Pinpoint the cell where the given text exists, returning its [x, y] midpoint coordinate. 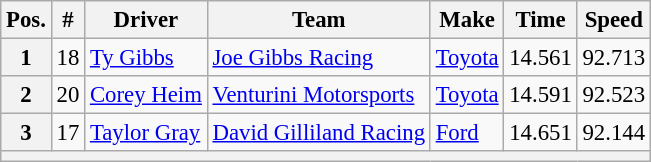
14.591 [540, 95]
Team [318, 20]
14.561 [540, 58]
20 [68, 95]
Driver [146, 20]
3 [26, 133]
18 [68, 58]
Time [540, 20]
Make [467, 20]
92.523 [614, 95]
92.144 [614, 133]
David Gilliland Racing [318, 133]
17 [68, 133]
# [68, 20]
Taylor Gray [146, 133]
Joe Gibbs Racing [318, 58]
2 [26, 95]
14.651 [540, 133]
92.713 [614, 58]
Ford [467, 133]
Pos. [26, 20]
Ty Gibbs [146, 58]
Speed [614, 20]
Venturini Motorsports [318, 95]
Corey Heim [146, 95]
1 [26, 58]
